Identify which cell holds the provided text, then report its (x, y) central coordinate. 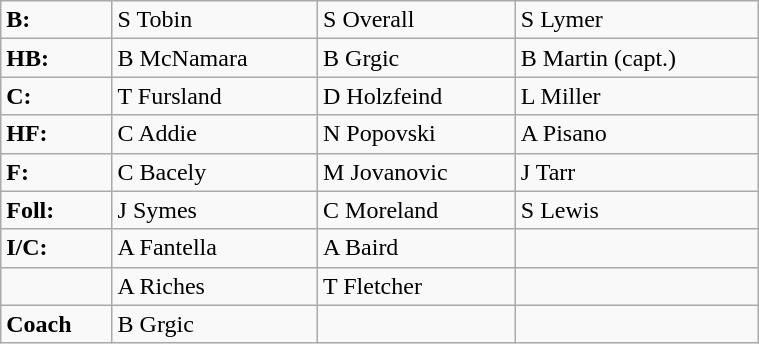
J Tarr (636, 172)
I/C: (56, 248)
T Fletcher (417, 286)
A Baird (417, 248)
L Miller (636, 96)
HF: (56, 134)
C: (56, 96)
B: (56, 20)
S Tobin (214, 20)
T Fursland (214, 96)
C Addie (214, 134)
J Symes (214, 210)
D Holzfeind (417, 96)
S Overall (417, 20)
S Lymer (636, 20)
C Moreland (417, 210)
HB: (56, 58)
F: (56, 172)
M Jovanovic (417, 172)
A Fantella (214, 248)
B McNamara (214, 58)
C Bacely (214, 172)
Foll: (56, 210)
B Martin (capt.) (636, 58)
Coach (56, 324)
A Riches (214, 286)
S Lewis (636, 210)
N Popovski (417, 134)
A Pisano (636, 134)
